Detect which cell encompasses the target text, then output its [X, Y] center coordinate. 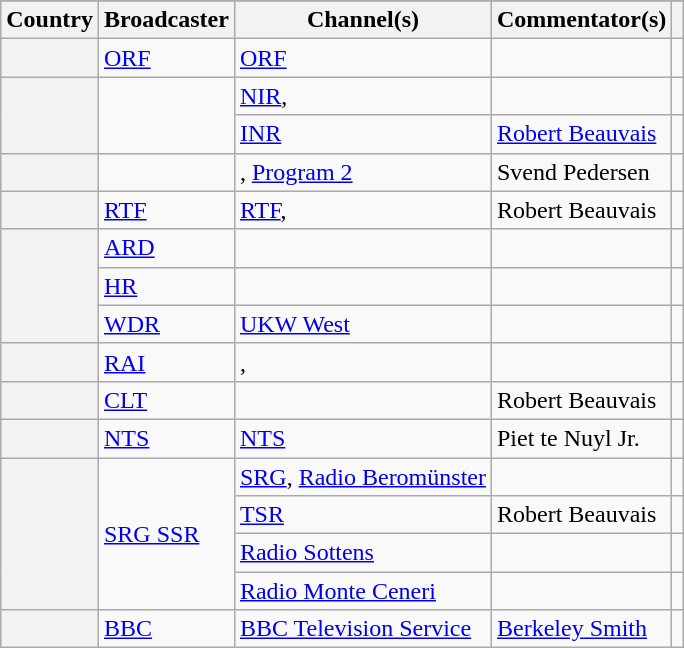
Broadcaster [166, 20]
, Program 2 [362, 172]
RAI [166, 362]
BBC Television Service [362, 629]
Berkeley Smith [581, 629]
HR [166, 286]
UKW West [362, 324]
WDR [166, 324]
RTF, [362, 210]
INR [362, 134]
TSR [362, 515]
SRG, Radio Beromünster [362, 477]
NIR, [362, 96]
CLT [166, 400]
Channel(s) [362, 20]
, [362, 362]
ARD [166, 248]
BBC [166, 629]
Country [50, 20]
Radio Monte Ceneri [362, 591]
RTF [166, 210]
Piet te Nuyl Jr. [581, 438]
Svend Pedersen [581, 172]
Commentator(s) [581, 20]
Radio Sottens [362, 553]
SRG SSR [166, 534]
